Detect which cell encompasses the target text, then output its [x, y] center coordinate. 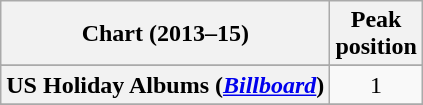
1 [376, 85]
US Holiday Albums (Billboard) [166, 85]
Peakposition [376, 34]
Chart (2013–15) [166, 34]
